Return [x, y] of the center of cell containing provided text 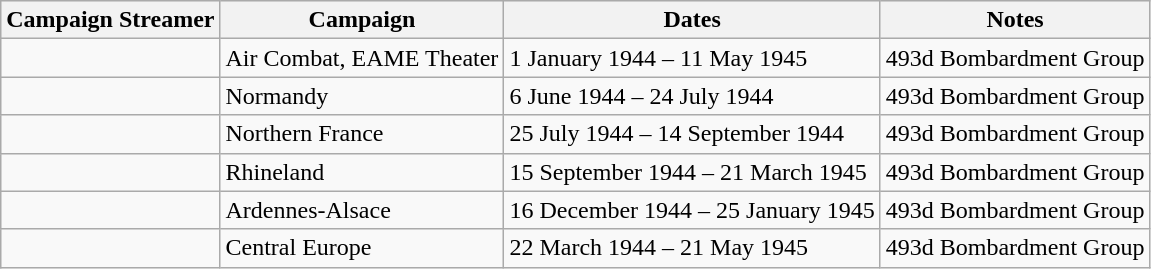
Northern France [362, 134]
Dates [692, 20]
Normandy [362, 96]
Campaign Streamer [110, 20]
Campaign [362, 20]
Ardennes-Alsace [362, 210]
25 July 1944 – 14 September 1944 [692, 134]
Air Combat, EAME Theater [362, 58]
15 September 1944 – 21 March 1945 [692, 172]
1 January 1944 – 11 May 1945 [692, 58]
Notes [1015, 20]
6 June 1944 – 24 July 1944 [692, 96]
Central Europe [362, 248]
Rhineland [362, 172]
16 December 1944 – 25 January 1945 [692, 210]
22 March 1944 – 21 May 1945 [692, 248]
